Detect which cell encompasses the target text, then output its (x, y) center coordinate. 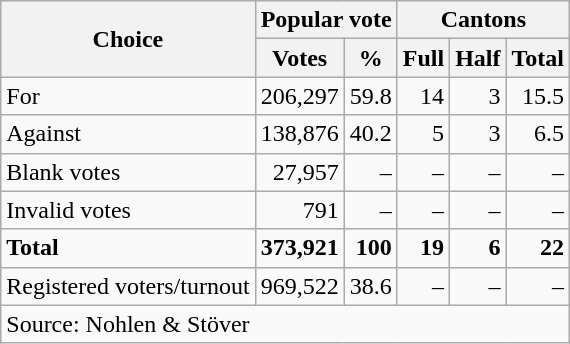
Against (128, 134)
373,921 (300, 248)
Choice (128, 39)
For (128, 96)
138,876 (300, 134)
59.8 (370, 96)
Registered voters/turnout (128, 286)
969,522 (300, 286)
791 (300, 210)
19 (423, 248)
14 (423, 96)
22 (538, 248)
Half (478, 58)
Blank votes (128, 172)
15.5 (538, 96)
206,297 (300, 96)
Source: Nohlen & Stöver (286, 324)
Votes (300, 58)
Full (423, 58)
6 (478, 248)
% (370, 58)
40.2 (370, 134)
Cantons (483, 20)
6.5 (538, 134)
5 (423, 134)
27,957 (300, 172)
100 (370, 248)
Invalid votes (128, 210)
Popular vote (326, 20)
38.6 (370, 286)
